Determine the [X, Y] coordinate at the center of the cell enclosing the given text.  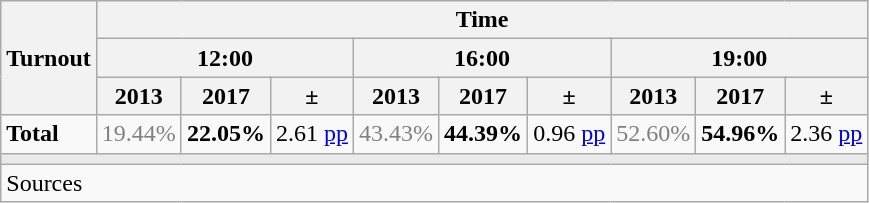
19.44% [138, 134]
Total [49, 134]
12:00 [224, 58]
Time [482, 20]
54.96% [740, 134]
16:00 [482, 58]
0.96 pp [570, 134]
44.39% [484, 134]
43.43% [396, 134]
2.36 pp [826, 134]
2.61 pp [312, 134]
Turnout [49, 58]
Sources [434, 183]
52.60% [654, 134]
22.05% [226, 134]
19:00 [740, 58]
